For the text-containing cell, return its midpoint in [x, y] coordinate format. 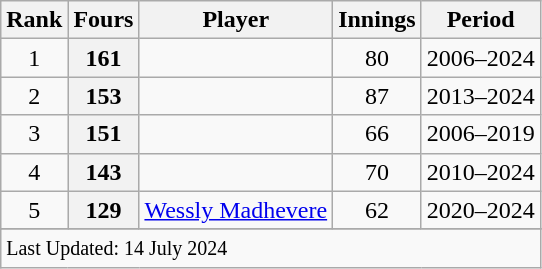
Fours [104, 20]
Period [480, 20]
Rank [34, 20]
5 [34, 210]
87 [377, 96]
2013–2024 [480, 96]
2010–2024 [480, 172]
Innings [377, 20]
143 [104, 172]
129 [104, 210]
151 [104, 134]
153 [104, 96]
Last Updated: 14 July 2024 [270, 248]
66 [377, 134]
Player [236, 20]
Wessly Madhevere [236, 210]
2006–2024 [480, 58]
161 [104, 58]
2 [34, 96]
1 [34, 58]
4 [34, 172]
62 [377, 210]
3 [34, 134]
2020–2024 [480, 210]
70 [377, 172]
80 [377, 58]
2006–2019 [480, 134]
